Determine the (x, y) coordinate at the center of the cell enclosing the given text.  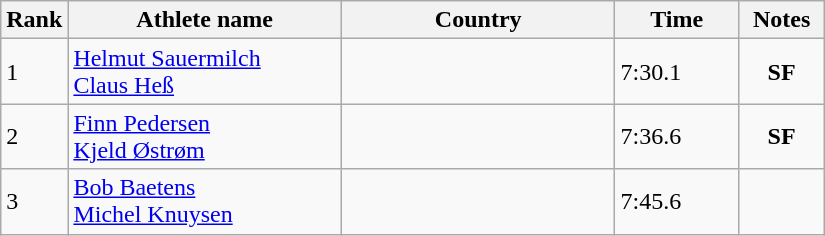
3 (34, 202)
7:36.6 (677, 136)
Country (478, 20)
Athlete name (205, 20)
2 (34, 136)
Rank (34, 20)
7:30.1 (677, 72)
Finn PedersenKjeld Østrøm (205, 136)
Notes (782, 20)
7:45.6 (677, 202)
Bob BaetensMichel Knuysen (205, 202)
Time (677, 20)
1 (34, 72)
Helmut SauermilchClaus Heß (205, 72)
